Scan for the cell matching the given text and deliver its [x, y] coordinate at center. 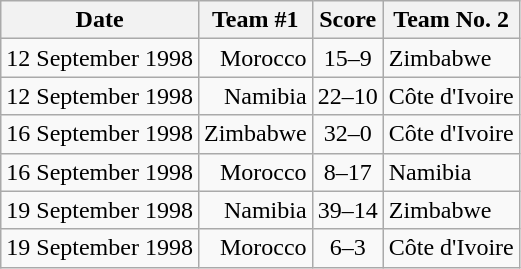
Date [100, 20]
Team No. 2 [451, 20]
15–9 [348, 58]
39–14 [348, 210]
6–3 [348, 248]
Score [348, 20]
32–0 [348, 134]
Team #1 [255, 20]
8–17 [348, 172]
22–10 [348, 96]
